Locate the cell with the specified text and output its [x, y] center coordinate. 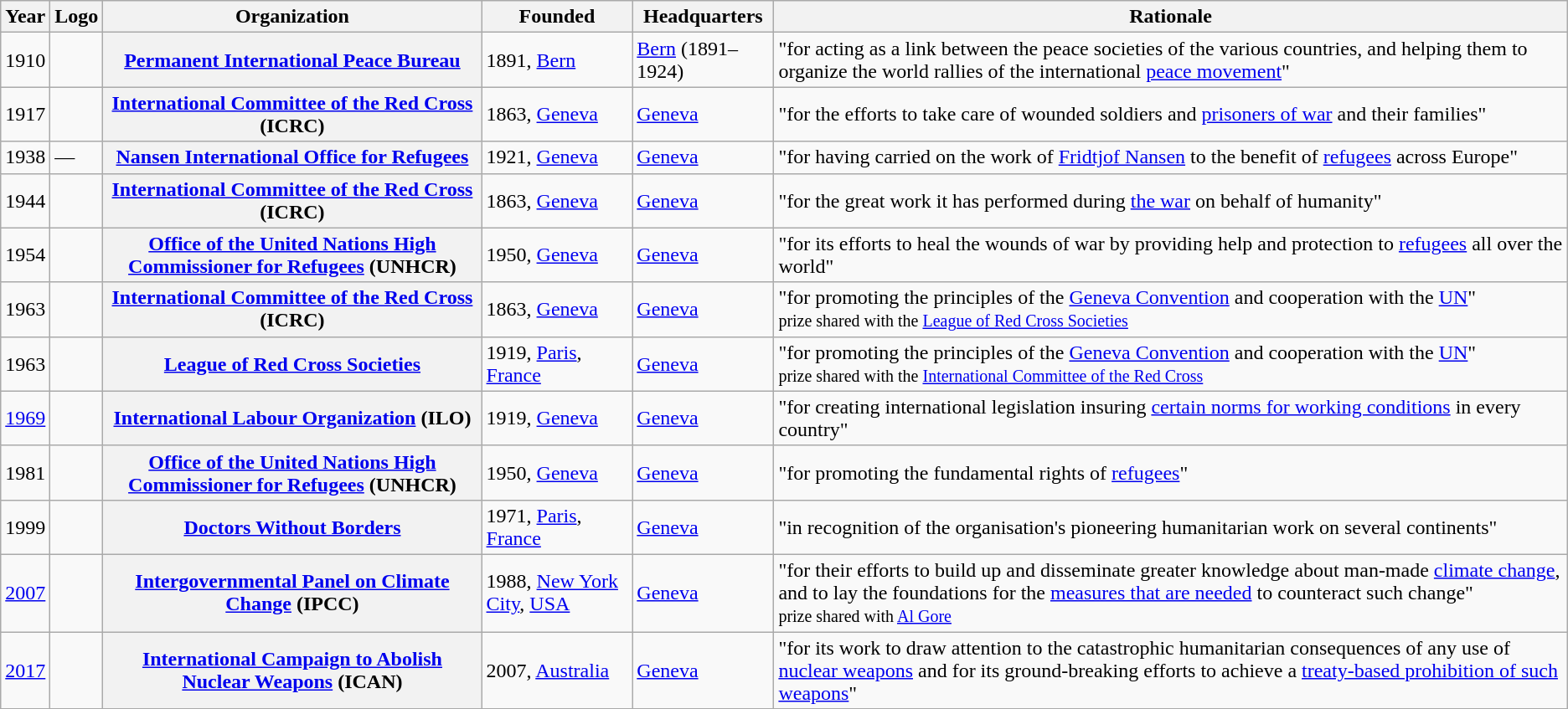
1969 [25, 419]
1910 [25, 60]
Rationale [1171, 17]
1981 [25, 472]
Permanent International Peace Bureau [292, 60]
1921, Geneva [557, 157]
Organization [292, 17]
1917 [25, 114]
2017 [25, 670]
1919, Paris, France [557, 363]
— [77, 157]
"for creating international legislation insuring certain norms for working conditions in every country" [1171, 419]
Nansen International Office for Refugees [292, 157]
"for the efforts to take care of wounded soldiers and prisoners of war and their families" [1171, 114]
Year [25, 17]
"for promoting the fundamental rights of refugees" [1171, 472]
International Campaign to Abolish Nuclear Weapons (ICAN) [292, 670]
Founded [557, 17]
1971, Paris, France [557, 527]
2007, Australia [557, 670]
2007 [25, 593]
"for the great work it has performed during the war on behalf of humanity" [1171, 201]
"for its efforts to heal the wounds of war by providing help and protection to refugees all over the world" [1171, 254]
"for promoting the principles of the Geneva Convention and cooperation with the UN"prize shared with the League of Red Cross Societies [1171, 310]
"for promoting the principles of the Geneva Convention and cooperation with the UN"prize shared with the International Committee of the Red Cross [1171, 363]
Logo [77, 17]
Bern (1891–1924) [704, 60]
League of Red Cross Societies [292, 363]
1938 [25, 157]
Intergovernmental Panel on Climate Change (IPCC) [292, 593]
1944 [25, 201]
Headquarters [704, 17]
"for having carried on the work of Fridtjof Nansen to the benefit of refugees across Europe" [1171, 157]
1954 [25, 254]
1919, Geneva [557, 419]
1999 [25, 527]
Doctors Without Borders [292, 527]
International Labour Organization (ILO) [292, 419]
1891, Bern [557, 60]
1988, New York City, USA [557, 593]
"in recognition of the organisation's pioneering humanitarian work on several continents" [1171, 527]
